For the text-containing cell, return its midpoint in [x, y] coordinate format. 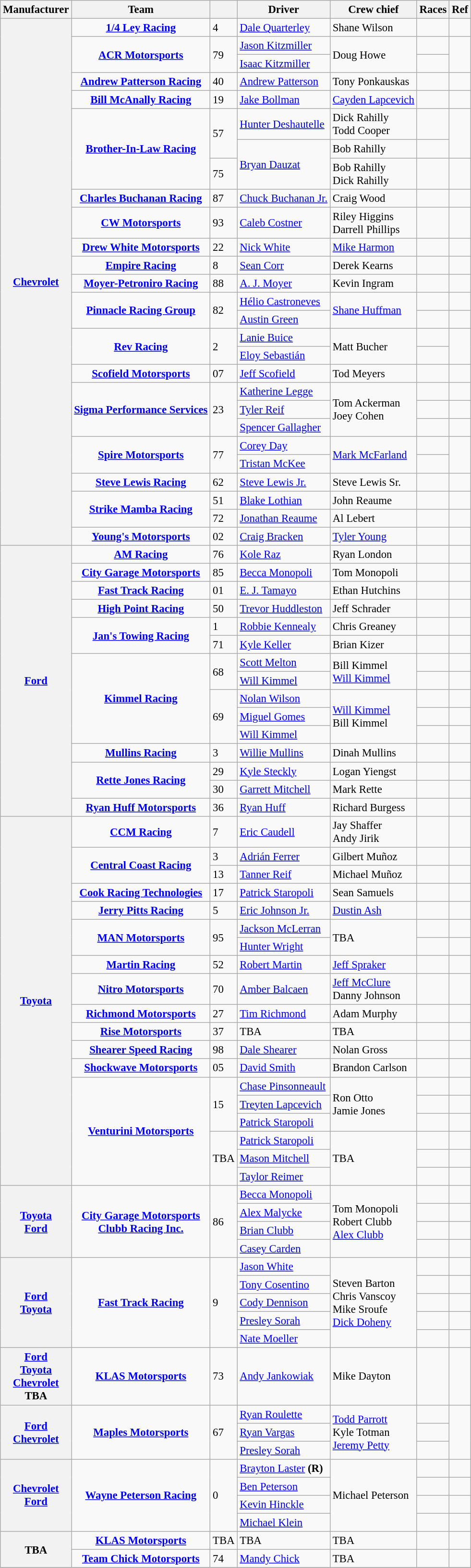
Ref [460, 10]
Brayton Laster (R) [283, 1468]
Sigma Performance Services [141, 409]
Steven Barton Chris Vanscoy Mike Sroufe Dick Doheny [374, 1303]
50 [224, 608]
Casey Carden [283, 1249]
Ford Toyota Chevrolet TBA [36, 1376]
Mason Mitchell [283, 1159]
Drew White Motorsports [141, 247]
Tyler Reif [283, 410]
Ethan Hutchins [374, 591]
Andy Jankowiak [283, 1376]
Bill Kimmel Will Kimmel [374, 672]
Jonathan Reaume [283, 518]
Chevrolet [36, 282]
95 [224, 937]
Chris Greaney [374, 627]
Bob Rahilly Dick Rahilly [374, 174]
1/4 Ley Racing [141, 28]
Pinnacle Racing Group [141, 310]
ACR Motorsports [141, 55]
72 [224, 518]
Kimmel Racing [141, 699]
77 [224, 455]
Steve Lewis Jr. [283, 482]
1 [224, 627]
A. J. Moyer [283, 284]
70 [224, 989]
Chevrolet Ford [36, 1495]
Cook Racing Technologies [141, 892]
Hunter Wright [283, 947]
0 [224, 1495]
Races [433, 10]
Dinah Mullins [374, 753]
Jan's Towing Racing [141, 635]
07 [224, 374]
Treyten Lapcevich [283, 1104]
Alex Malycke [283, 1212]
57 [224, 133]
8 [224, 265]
Venturini Motorsports [141, 1131]
05 [224, 1068]
Lanie Buice [283, 337]
Willie Mullins [283, 753]
Nate Moeller [283, 1339]
19 [224, 100]
02 [224, 536]
Charles Buchanan Racing [141, 198]
Mullins Racing [141, 753]
Dick Rahilly Todd Cooper [374, 124]
Martin Racing [141, 965]
Tod Meyers [374, 374]
Robert Martin [283, 965]
Shockwave Motorsports [141, 1068]
Brother-In-Law Racing [141, 149]
Craig Bracken [283, 536]
Derek Kearns [374, 265]
Nitro Motorsports [141, 989]
82 [224, 310]
CCM Racing [141, 831]
Gilbert Muñoz [374, 856]
30 [224, 789]
E. J. Tamayo [283, 591]
Mike Harmon [374, 247]
01 [224, 591]
75 [224, 174]
79 [224, 55]
Richard Burgess [374, 807]
62 [224, 482]
Kole Raz [283, 555]
74 [224, 1558]
23 [224, 409]
Eric Johnson Jr. [283, 911]
Moyer-Petroniro Racing [141, 284]
Spencer Gallagher [283, 428]
Nolan Wilson [283, 699]
Michael Muñoz [374, 875]
Logan Yiengst [374, 771]
Tom Monopoli Robert Clubb Alex Clubb [374, 1222]
Bob Rahilly [374, 149]
Austin Green [283, 320]
Ryan Huff Motorsports [141, 807]
Kevin Hinckle [283, 1505]
Jay Shaffer Andy Jirik [374, 831]
Ford Chevrolet [36, 1432]
68 [224, 672]
22 [224, 247]
Crew chief [374, 10]
Kyle Steckly [283, 771]
Matt Bucher [374, 346]
Toyota [36, 1000]
John Reaume [374, 500]
City Garage Motorsports [141, 572]
Wayne Peterson Racing [141, 1495]
85 [224, 572]
Bill McAnally Racing [141, 100]
Hélio Castroneves [283, 301]
7 [224, 831]
Brian Kizer [374, 645]
Todd Parrott Kyle Totman Jeremy Petty [374, 1432]
Tristan McKee [283, 464]
88 [224, 284]
Cody Dennison [283, 1303]
Spire Motorsports [141, 455]
Bryan Dauzat [283, 164]
Jeff McClure Danny Johnson [374, 989]
17 [224, 892]
73 [224, 1376]
9 [224, 1303]
Jason White [283, 1267]
Jake Bollman [283, 100]
Driver [283, 10]
86 [224, 1222]
CW Motorsports [141, 223]
Shane Huffman [374, 310]
2 [224, 346]
40 [224, 82]
Andrew Patterson Racing [141, 82]
Adrián Ferrer [283, 856]
Will Kimmel Bill Kimmel [374, 717]
Steve Lewis Racing [141, 482]
Nolan Gross [374, 1050]
Isaac Kitzmiller [283, 64]
David Smith [283, 1068]
AM Racing [141, 555]
Richmond Motorsports [141, 1014]
29 [224, 771]
Young's Motorsports [141, 536]
Cayden Lapcevich [374, 100]
Trevor Huddleston [283, 608]
Robbie Kennealy [283, 627]
Miguel Gomes [283, 717]
City Garage Motorsports Clubb Racing Inc. [141, 1222]
Caleb Costner [283, 223]
Tyler Young [374, 536]
Blake Lothian [283, 500]
Dale Quarterley [283, 28]
Sean Samuels [374, 892]
93 [224, 223]
Jerry Pitts Racing [141, 911]
5 [224, 911]
Eloy Sebastián [283, 356]
Hunter Deshautelle [283, 124]
Garrett Mitchell [283, 789]
67 [224, 1432]
Mandy Chick [283, 1558]
Corey Day [283, 446]
Dustin Ash [374, 911]
Ron Otto Jamie Jones [374, 1104]
Adam Murphy [374, 1014]
Scott Melton [283, 663]
Shearer Speed Racing [141, 1050]
Mike Dayton [374, 1376]
Andrew Patterson [283, 82]
Craig Wood [374, 198]
Empire Racing [141, 265]
Mark Rette [374, 789]
87 [224, 198]
Jason Kitzmiller [283, 46]
Tom Ackerman Joey Cohen [374, 409]
Michael Peterson [374, 1495]
Toyota Ford [36, 1222]
Strike Mamba Racing [141, 509]
Michael Klein [283, 1522]
Nick White [283, 247]
Jackson McLerran [283, 928]
13 [224, 875]
Dale Shearer [283, 1050]
Kevin Ingram [374, 284]
52 [224, 965]
69 [224, 717]
51 [224, 500]
Brian Clubb [283, 1231]
Chuck Buchanan Jr. [283, 198]
37 [224, 1032]
36 [224, 807]
Ryan London [374, 555]
Maples Motorsports [141, 1432]
Team Chick Motorsports [141, 1558]
Tony Ponkauskas [374, 82]
High Point Racing [141, 608]
Amber Balcaen [283, 989]
Ben Peterson [283, 1486]
Jeff Spraker [374, 965]
Al Lebert [374, 518]
Mark McFarland [374, 455]
Ryan Roulette [283, 1414]
Scofield Motorsports [141, 374]
Shane Wilson [374, 28]
Jeff Scofield [283, 374]
Chase Pinsonneault [283, 1086]
Kyle Keller [283, 645]
Jeff Schrader [374, 608]
98 [224, 1050]
Rev Racing [141, 346]
27 [224, 1014]
Tim Richmond [283, 1014]
Manufacturer [36, 10]
Katherine Legge [283, 392]
Ford Toyota [36, 1303]
Tom Monopoli [374, 572]
Eric Caudell [283, 831]
Team [141, 10]
Tanner Reif [283, 875]
Steve Lewis Sr. [374, 482]
Riley Higgins Darrell Phillips [374, 223]
Ryan Vargas [283, 1432]
Taylor Reimer [283, 1176]
71 [224, 645]
Doug Howe [374, 55]
Sean Corr [283, 265]
Ford [36, 681]
Rise Motorsports [141, 1032]
Tony Cosentino [283, 1285]
Central Coast Racing [141, 865]
Ryan Huff [283, 807]
76 [224, 555]
Rette Jones Racing [141, 780]
Brandon Carlson [374, 1068]
4 [224, 28]
15 [224, 1104]
MAN Motorsports [141, 937]
